Return the (X, Y) coordinate for the center point of the cell that contains the specified text.  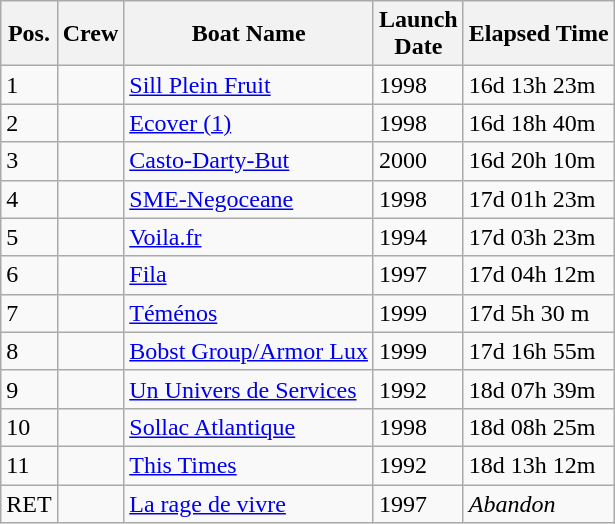
Ecover (1) (249, 123)
Abandon (538, 503)
18d 08h 25m (538, 427)
10 (29, 427)
RET (29, 503)
16d 13h 23m (538, 85)
17d 03h 23m (538, 237)
SME-Negoceane (249, 199)
18d 07h 39m (538, 389)
Sollac Atlantique (249, 427)
3 (29, 161)
17d 01h 23m (538, 199)
17d 16h 55m (538, 351)
Crew (90, 34)
La rage de vivre (249, 503)
Un Univers de Services (249, 389)
5 (29, 237)
Bobst Group/Armor Lux (249, 351)
6 (29, 275)
Sill Plein Fruit (249, 85)
17d 5h 30 m (538, 313)
7 (29, 313)
2 (29, 123)
8 (29, 351)
16d 20h 10m (538, 161)
18d 13h 12m (538, 465)
2000 (418, 161)
9 (29, 389)
Casto-Darty-But (249, 161)
1994 (418, 237)
Fila (249, 275)
Voila.fr (249, 237)
Boat Name (249, 34)
LaunchDate (418, 34)
Téménos (249, 313)
4 (29, 199)
1 (29, 85)
This Times (249, 465)
16d 18h 40m (538, 123)
11 (29, 465)
Elapsed Time (538, 34)
17d 04h 12m (538, 275)
Pos. (29, 34)
